Find where the given text appears and provide that cell's center as (X, Y) coordinate. 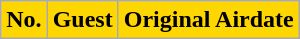
Original Airdate (208, 20)
No. (24, 20)
Guest (82, 20)
